Return the (x, y) coordinate for the center point of the cell that contains the specified text.  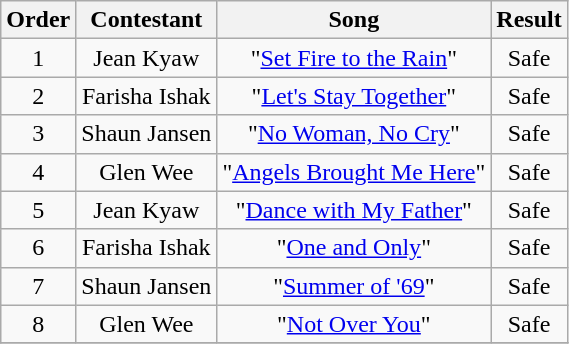
"One and Only" (354, 248)
5 (38, 210)
6 (38, 248)
8 (38, 324)
"No Woman, No Cry" (354, 134)
4 (38, 172)
"Dance with My Father" (354, 210)
"Summer of '69" (354, 286)
1 (38, 58)
7 (38, 286)
"Not Over You" (354, 324)
"Set Fire to the Rain" (354, 58)
Song (354, 20)
Result (529, 20)
3 (38, 134)
"Angels Brought Me Here" (354, 172)
Order (38, 20)
Contestant (146, 20)
2 (38, 96)
"Let's Stay Together" (354, 96)
